Return (X, Y) of the center of cell containing provided text 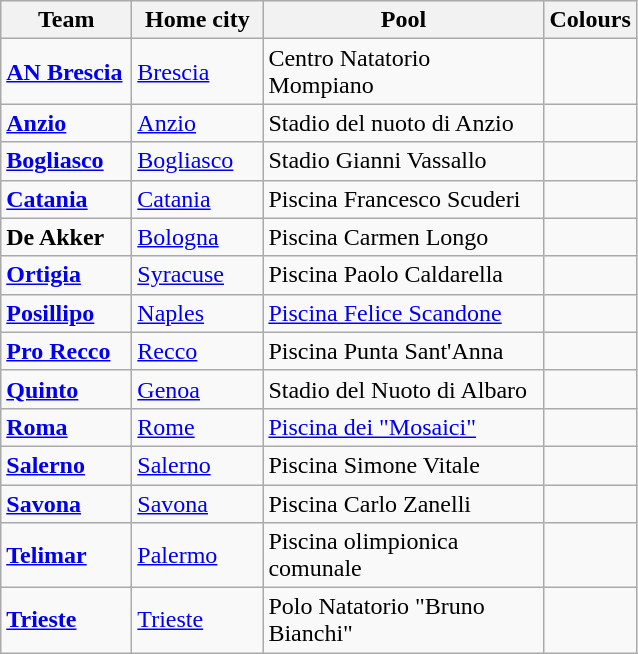
Centro Natatorio Mompiano (404, 72)
Syracuse (198, 275)
Piscina Francesco Scuderi (404, 199)
Genoa (198, 389)
Piscina dei "Mosaici" (404, 427)
Roma (66, 427)
Piscina Simone Vitale (404, 465)
Team (66, 20)
Palermo (198, 556)
Piscina Punta Sant'Anna (404, 351)
Brescia (198, 72)
Piscina olimpionica comunale (404, 556)
Bologna (198, 237)
Quinto (66, 389)
Ortigia (66, 275)
Telimar (66, 556)
Recco (198, 351)
Posillipo (66, 313)
Pro Recco (66, 351)
Colours (590, 20)
Piscina Carlo Zanelli (404, 503)
De Akker (66, 237)
Pool (404, 20)
Rome (198, 427)
Stadio del nuoto di Anzio (404, 123)
Piscina Felice Scandone (404, 313)
AN Brescia (66, 72)
Stadio Gianni Vassallo (404, 161)
Polo Natatorio "Bruno Bianchi" (404, 620)
Naples (198, 313)
Stadio del Nuoto di Albaro (404, 389)
Home city (198, 20)
Piscina Carmen Longo (404, 237)
Piscina Paolo Caldarella (404, 275)
